Capture the cell that displays the provided text and extract its [X, Y] central coordinate. 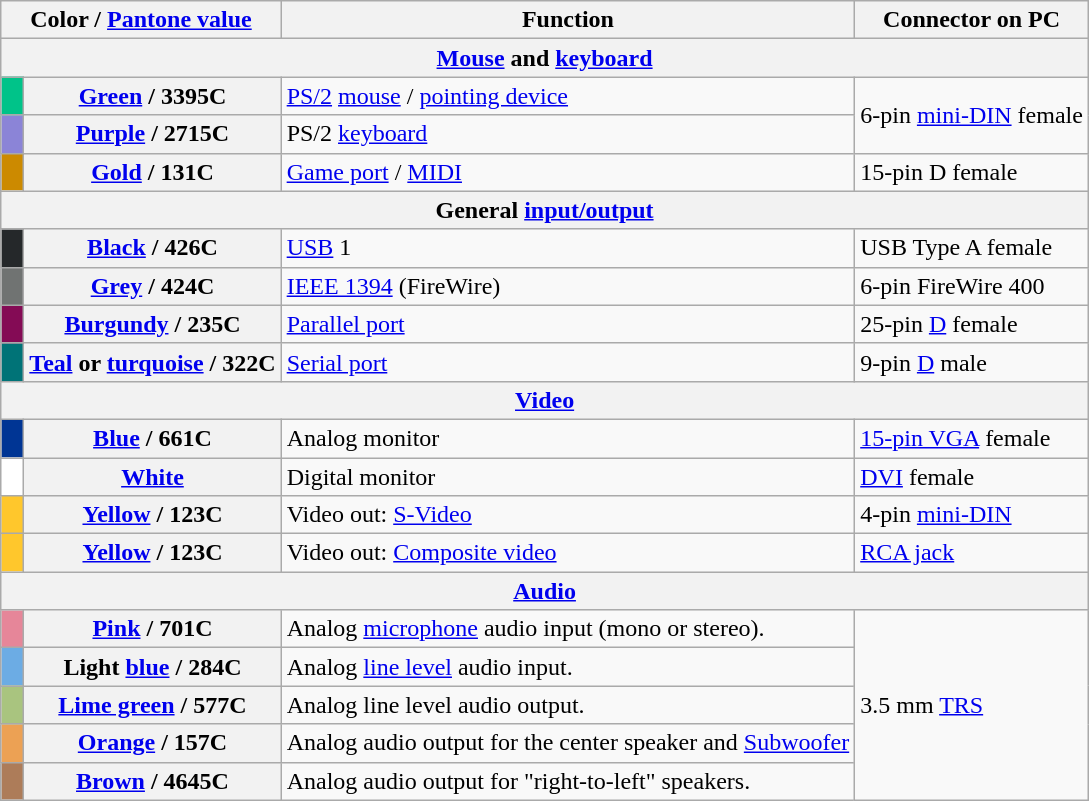
Analog line level audio output. [568, 705]
Serial port [568, 362]
Analog monitor [568, 438]
RCA jack [972, 553]
Digital monitor [568, 477]
Orange / 157C [152, 743]
25-pin D female [972, 324]
3.5 mm TRS [972, 705]
Parallel port [568, 324]
6-pin FireWire 400 [972, 286]
Video [545, 400]
PS/2 keyboard [568, 134]
Blue / 661C [152, 438]
Mouse and keyboard [545, 58]
Purple / 2715C [152, 134]
Green / 3395C [152, 96]
IEEE 1394 (FireWire) [568, 286]
Lime green / 577C [152, 705]
Light blue / 284C [152, 667]
15-pin D female [972, 172]
DVI female [972, 477]
Video out: Composite video [568, 553]
General input/output [545, 210]
Gold / 131C [152, 172]
Function [568, 20]
Analog line level audio input. [568, 667]
9-pin D male [972, 362]
Analog microphone audio input (mono or stereo). [568, 629]
Color / Pantone value [141, 20]
Brown / 4645C [152, 781]
Burgundy / 235C [152, 324]
PS/2 mouse / pointing device [568, 96]
Pink / 701C [152, 629]
USB 1 [568, 248]
Video out: S-Video [568, 515]
Teal or turquoise / 322C [152, 362]
White [152, 477]
Analog audio output for "right-to-left" speakers. [568, 781]
Analog audio output for the center speaker and Subwoofer [568, 743]
Connector on PC [972, 20]
Black / 426C [152, 248]
4-pin mini-DIN [972, 515]
USB Type A female [972, 248]
6-pin mini-DIN female [972, 115]
Audio [545, 591]
Grey / 424C [152, 286]
Game port / MIDI [568, 172]
15-pin VGA female [972, 438]
